For the text-containing cell, return its midpoint in (X, Y) coordinate format. 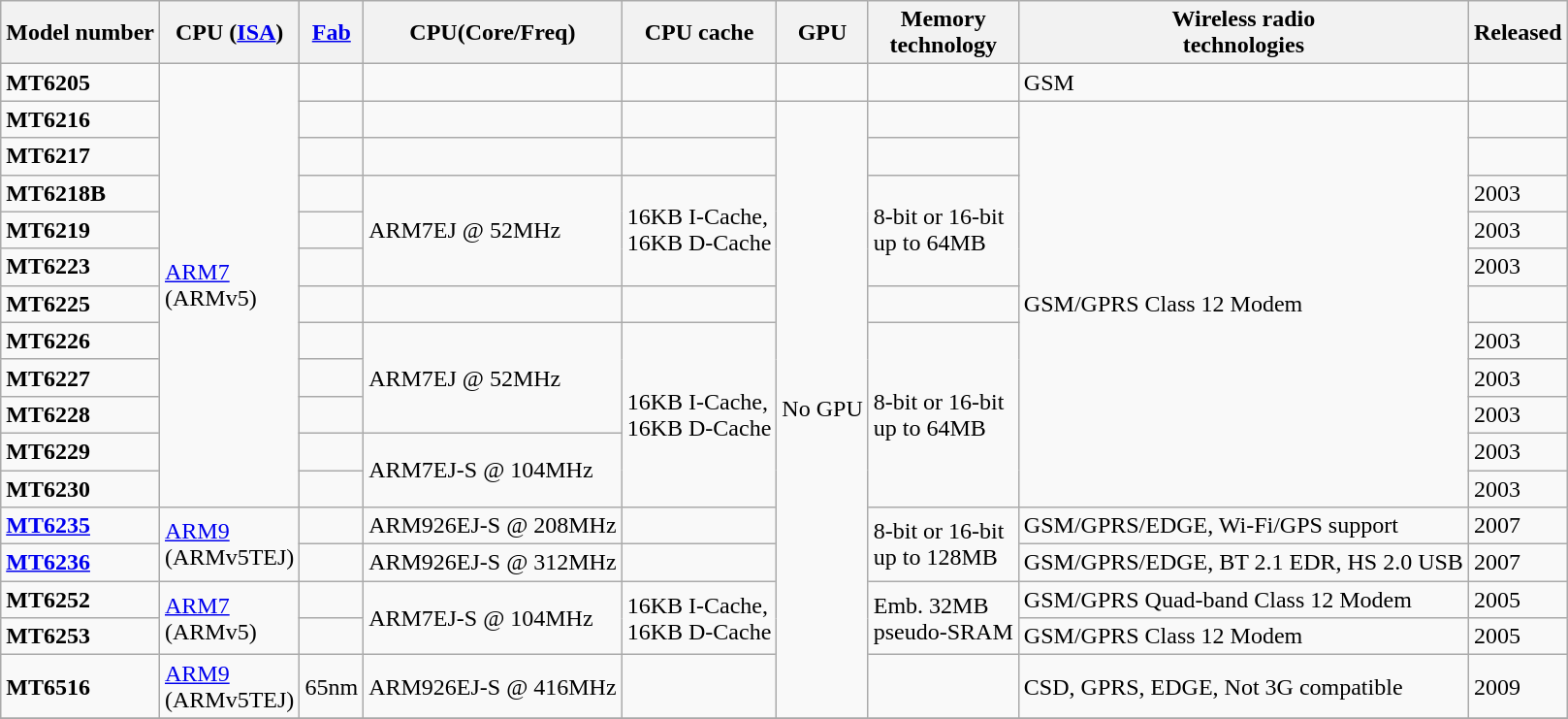
MT6236 (80, 563)
65nm (332, 687)
MT6226 (80, 341)
Released (1518, 33)
MT6230 (80, 488)
Memory technology (943, 33)
No GPU (822, 409)
GSM/GPRS/EDGE, Wi-Fi/GPS support (1243, 526)
MT6219 (80, 230)
2009 (1518, 687)
MT6229 (80, 451)
ARM926EJ-S @ 208MHz (493, 526)
MT6252 (80, 600)
Wireless radio technologies (1243, 33)
Fab (332, 33)
GSM/GPRS/EDGE, BT 2.1 EDR, HS 2.0 USB (1243, 563)
MT6205 (80, 82)
MT6223 (80, 267)
MT6516 (80, 687)
GSM/GPRS Quad-band Class 12 Modem (1243, 600)
CPU(Core/Freq) (493, 33)
Model number (80, 33)
MT6225 (80, 304)
Emb. 32MB pseudo-SRAM (943, 618)
8-bit or 16-bit up to 128MB (943, 544)
GSM (1243, 82)
MT6227 (80, 377)
ARM926EJ-S @ 312MHz (493, 563)
MT6228 (80, 414)
GPU (822, 33)
CPU (ISA) (229, 33)
CPU cache (699, 33)
CSD, GPRS, EDGE, Not 3G compatible (1243, 687)
MT6216 (80, 119)
MT6218B (80, 193)
ARM926EJ-S @ 416MHz (493, 687)
MT6217 (80, 156)
MT6235 (80, 526)
MT6253 (80, 637)
